Detect which cell encompasses the target text, then output its [x, y] center coordinate. 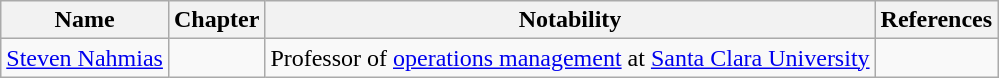
Name [85, 20]
References [936, 20]
Professor of operations management at Santa Clara University [570, 58]
Chapter [216, 20]
Steven Nahmias [85, 58]
Notability [570, 20]
